From the cell containing the given text, extract its center point as (x, y) coordinate. 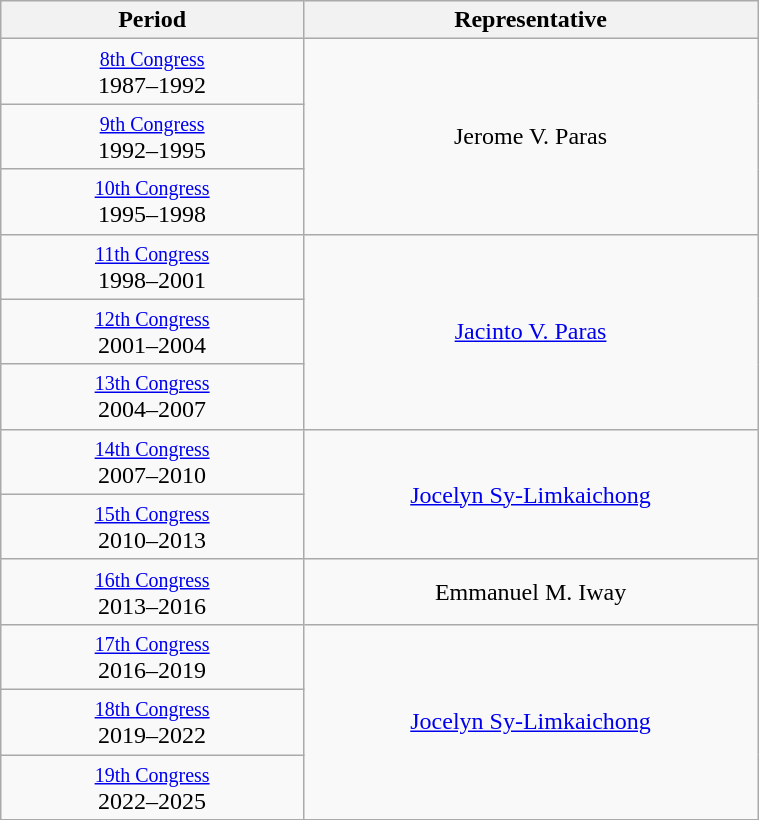
Jerome V. Paras (530, 136)
Representative (530, 20)
16th Congress2013–2016 (152, 592)
Jacinto V. Paras (530, 332)
15th Congress2010–2013 (152, 526)
9th Congress1992–1995 (152, 136)
11th Congress1998–2001 (152, 266)
14th Congress2007–2010 (152, 462)
19th Congress2022–2025 (152, 786)
Emmanuel M. Iway (530, 592)
13th Congress2004–2007 (152, 396)
12th Congress2001–2004 (152, 332)
18th Congress2019–2022 (152, 722)
10th Congress1995–1998 (152, 202)
Period (152, 20)
8th Congress1987–1992 (152, 72)
17th Congress2016–2019 (152, 656)
